Provide the [X, Y] coordinate of the cell's center where the given text is located.  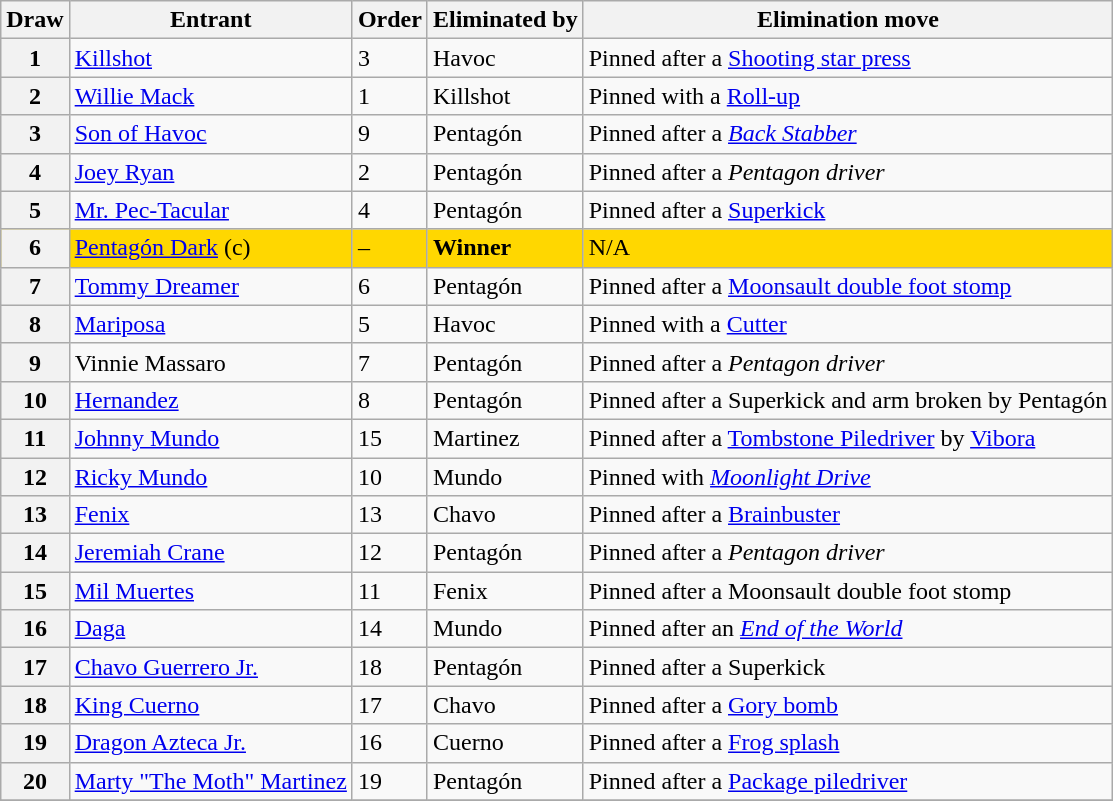
Elimination move [848, 20]
Jeremiah Crane [210, 553]
Mariposa [210, 324]
Son of Havoc [210, 134]
Pinned after a Package piledriver [848, 781]
Pinned with a Roll-up [848, 96]
Winner [505, 248]
Tommy Dreamer [210, 286]
Chavo Guerrero Jr. [210, 667]
20 [35, 781]
King Cuerno [210, 705]
Hernandez [210, 400]
Pinned after a Tombstone Piledriver by Vibora [848, 438]
Ricky Mundo [210, 477]
Eliminated by [505, 20]
Mil Muertes [210, 591]
Cuerno [505, 743]
Johnny Mundo [210, 438]
Pinned after a Brainbuster [848, 515]
Pinned after a Shooting star press [848, 58]
Daga [210, 629]
Pinned after a Gory bomb [848, 705]
Mr. Pec-Tacular [210, 210]
N/A [848, 248]
Pinned after an End of the World [848, 629]
Draw [35, 20]
Willie Mack [210, 96]
Order [390, 20]
Marty "The Moth" Martinez [210, 781]
Vinnie Massaro [210, 362]
Martinez [505, 438]
Pinned with Moonlight Drive [848, 477]
Pinned with a Cutter [848, 324]
Entrant [210, 20]
Joey Ryan [210, 172]
Pentagón Dark (c) [210, 248]
Pinned after a Superkick and arm broken by Pentagón [848, 400]
– [390, 248]
Dragon Azteca Jr. [210, 743]
Pinned after a Frog splash [848, 743]
Pinned after a Back Stabber [848, 134]
